Extract the [X, Y] coordinate from the center of the cell holding the provided text.  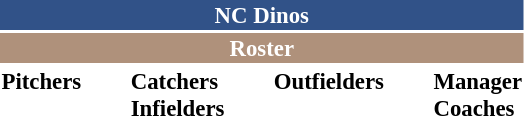
NC Dinos [262, 15]
Roster [262, 48]
